Identify which cell holds the provided text, then report its [x, y] central coordinate. 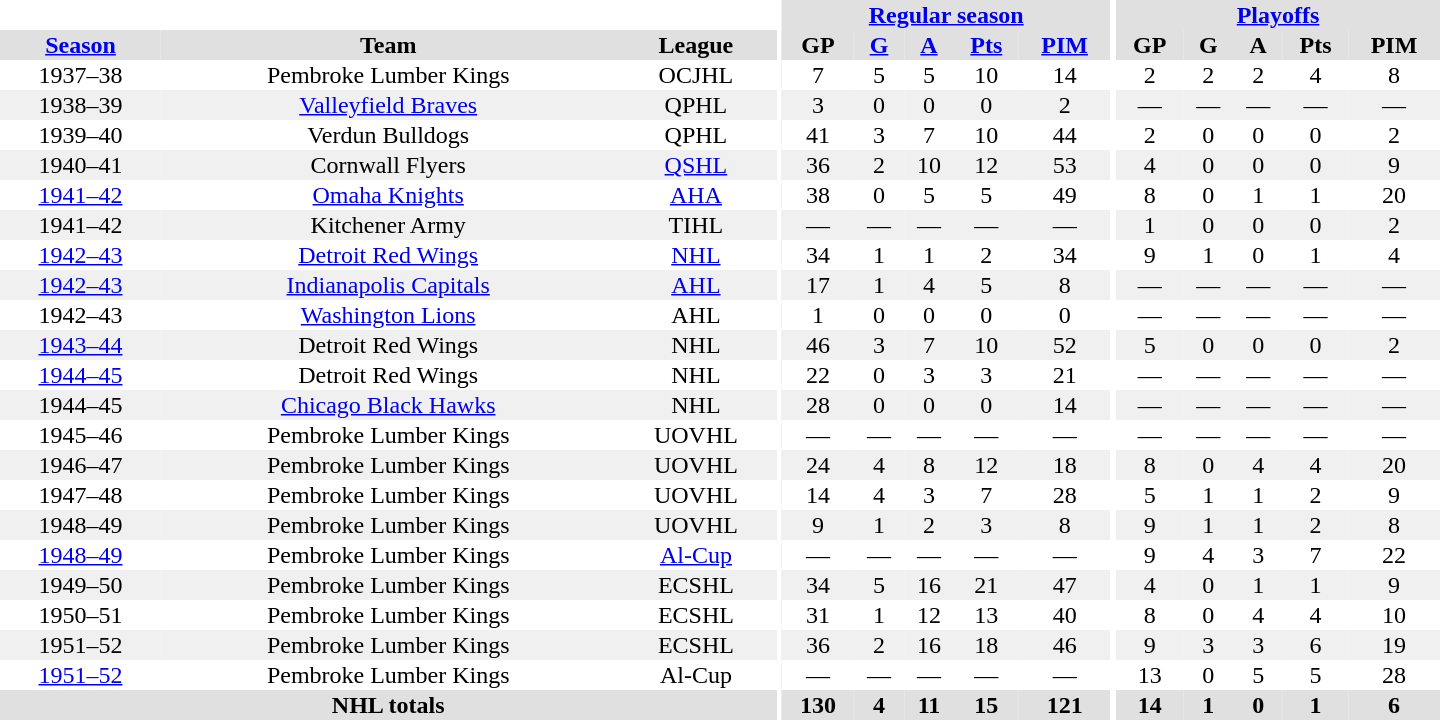
1939–40 [80, 135]
Indianapolis Capitals [388, 285]
Kitchener Army [388, 225]
Valleyfield Braves [388, 105]
1940–41 [80, 165]
1943–44 [80, 345]
QSHL [696, 165]
31 [818, 615]
15 [986, 705]
53 [1065, 165]
League [696, 45]
Season [80, 45]
38 [818, 195]
52 [1065, 345]
Playoffs [1278, 15]
130 [818, 705]
1949–50 [80, 585]
OCJHL [696, 75]
Washington Lions [388, 315]
AHA [696, 195]
Omaha Knights [388, 195]
Chicago Black Hawks [388, 405]
47 [1065, 585]
Cornwall Flyers [388, 165]
Regular season [946, 15]
40 [1065, 615]
19 [1394, 645]
1945–46 [80, 435]
17 [818, 285]
1947–48 [80, 495]
44 [1065, 135]
TIHL [696, 225]
41 [818, 135]
Verdun Bulldogs [388, 135]
NHL totals [388, 705]
1938–39 [80, 105]
1950–51 [80, 615]
24 [818, 465]
1937–38 [80, 75]
11 [929, 705]
Team [388, 45]
49 [1065, 195]
1946–47 [80, 465]
121 [1065, 705]
